Return the (x, y) coordinate for the center point of the cell that contains the specified text.  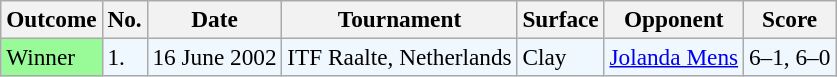
Opponent (674, 19)
16 June 2002 (214, 57)
Outcome (52, 19)
Tournament (400, 19)
Date (214, 19)
Clay (560, 57)
6–1, 6–0 (790, 57)
ITF Raalte, Netherlands (400, 57)
1. (124, 57)
Surface (560, 19)
Winner (52, 57)
Score (790, 19)
No. (124, 19)
Jolanda Mens (674, 57)
